Extract the (x, y) coordinate from the center of the cell holding the provided text.  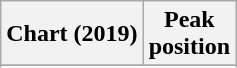
Chart (2019) (72, 34)
Peakposition (189, 34)
